Pinpoint the cell where the given text exists, returning its (X, Y) midpoint coordinate. 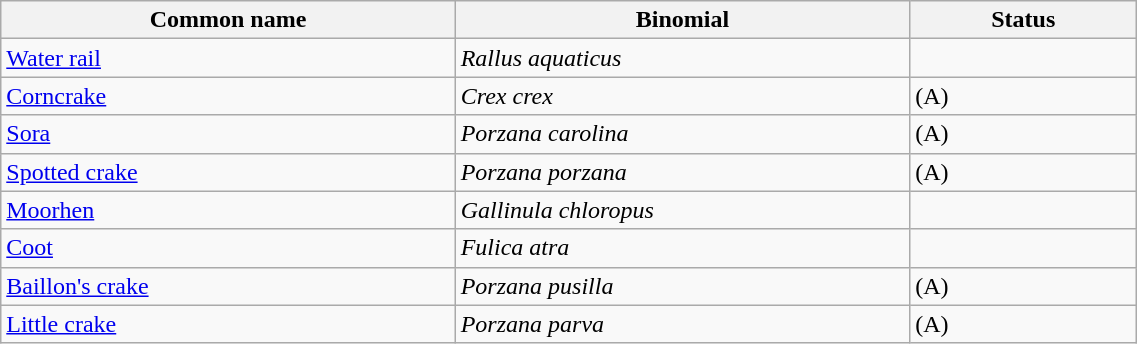
Coot (228, 248)
Status (1024, 20)
Common name (228, 20)
Corncrake (228, 96)
Porzana parva (682, 324)
Porzana carolina (682, 134)
Crex crex (682, 96)
Little crake (228, 324)
Porzana porzana (682, 172)
Rallus aquaticus (682, 58)
Water rail (228, 58)
Porzana pusilla (682, 286)
Binomial (682, 20)
Moorhen (228, 210)
Baillon's crake (228, 286)
Fulica atra (682, 248)
Gallinula chloropus (682, 210)
Spotted crake (228, 172)
Sora (228, 134)
